Return the [X, Y] coordinate for the center point of the cell that contains the specified text.  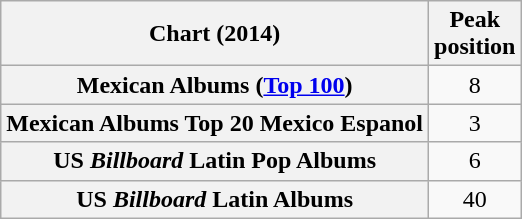
US Billboard Latin Pop Albums [215, 161]
US Billboard Latin Albums [215, 199]
Chart (2014) [215, 34]
8 [475, 85]
40 [475, 199]
Mexican Albums Top 20 Mexico Espanol [215, 123]
3 [475, 123]
Mexican Albums (Top 100) [215, 85]
Peakposition [475, 34]
6 [475, 161]
